For the text-containing cell, return its midpoint in (X, Y) coordinate format. 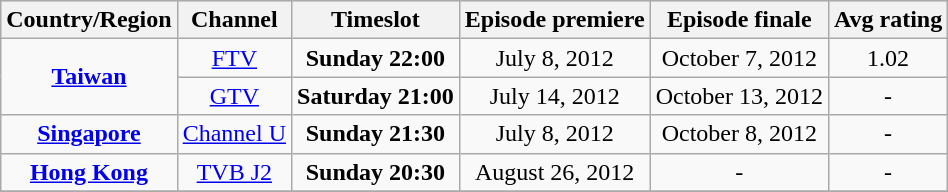
Country/Region (89, 20)
Avg rating (888, 20)
Timeslot (376, 20)
October 8, 2012 (739, 134)
Sunday 21:30 (376, 134)
July 14, 2012 (554, 96)
FTV (234, 58)
Episode finale (739, 20)
Sunday 20:30 (376, 172)
August 26, 2012 (554, 172)
Saturday 21:00 (376, 96)
Singapore (89, 134)
Episode premiere (554, 20)
Hong Kong (89, 172)
GTV (234, 96)
1.02 (888, 58)
October 13, 2012 (739, 96)
Sunday 22:00 (376, 58)
Channel (234, 20)
Taiwan (89, 77)
October 7, 2012 (739, 58)
TVB J2 (234, 172)
Channel U (234, 134)
